Capture the cell that displays the provided text and extract its (X, Y) central coordinate. 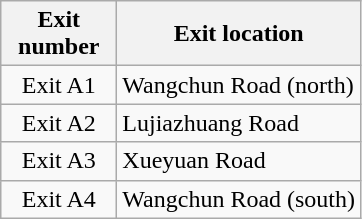
Exit A1 (59, 85)
Xueyuan Road (239, 161)
Exit number (59, 34)
Exit A4 (59, 199)
Exit location (239, 34)
Wangchun Road (south) (239, 199)
Exit A3 (59, 161)
Lujiazhuang Road (239, 123)
Exit A2 (59, 123)
Wangchun Road (north) (239, 85)
